Locate the cell with the specified text and output its (x, y) center coordinate. 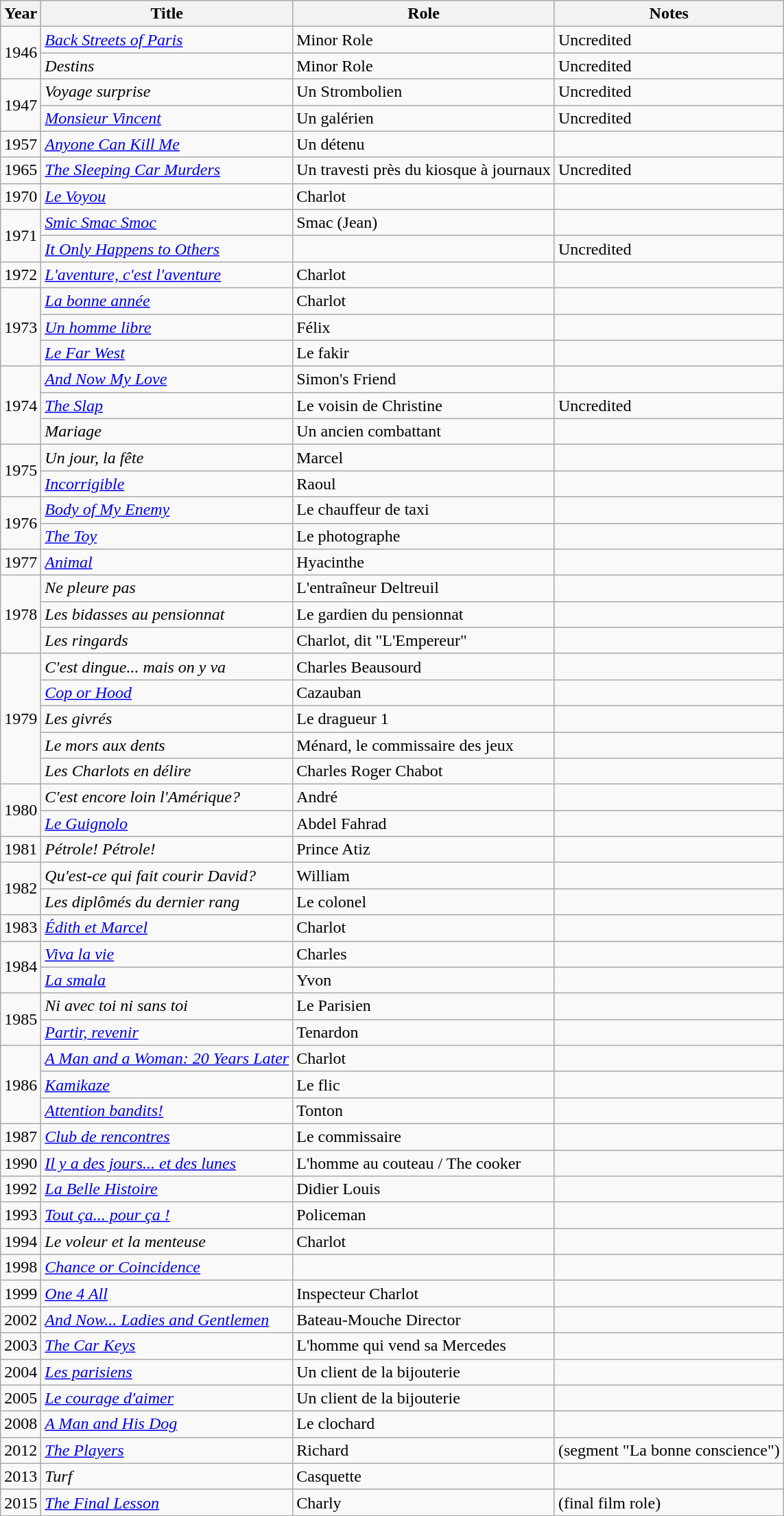
La bonne année (167, 301)
Le photographe (424, 536)
Cop or Hood (167, 692)
2005 (21, 1398)
1979 (21, 719)
Le voleur et la menteuse (167, 1241)
Inspecteur Charlot (424, 1294)
Casquette (424, 1476)
L'homme qui vend sa Mercedes (424, 1346)
Monsieur Vincent (167, 118)
Le dragueur 1 (424, 719)
The Slap (167, 406)
Role (424, 14)
Il y a des jours... et des lunes (167, 1163)
Le Guignolo (167, 824)
Policeman (424, 1215)
Mariage (167, 432)
Club de rencontres (167, 1136)
One 4 All (167, 1294)
Charles Roger Chabot (424, 771)
1970 (21, 196)
Cazauban (424, 692)
Un détenu (424, 144)
Les ringards (167, 640)
Le Parisien (424, 1006)
Raoul (424, 484)
Voyage surprise (167, 92)
Chance or Coincidence (167, 1268)
Prince Atiz (424, 850)
La smala (167, 980)
The Car Keys (167, 1346)
Les diplômés du dernier rang (167, 902)
C'est encore loin l'Amérique? (167, 797)
Le mors aux dents (167, 745)
Back Streets of Paris (167, 40)
A Man and His Dog (167, 1424)
1947 (21, 105)
1946 (21, 53)
1985 (21, 1019)
Un travesti près du kiosque à journaux (424, 170)
Ni avec toi ni sans toi (167, 1006)
The Final Lesson (167, 1502)
Bateau-Mouche Director (424, 1320)
Les givrés (167, 719)
Le Voyou (167, 196)
Les Charlots en délire (167, 771)
Incorrigible (167, 484)
L'aventure, c'est l'aventure (167, 275)
Tout ça... pour ça ! (167, 1215)
Marcel (424, 458)
2003 (21, 1346)
1981 (21, 850)
Qu'est-ce qui fait courir David? (167, 876)
1993 (21, 1215)
1965 (21, 170)
1974 (21, 406)
L'homme au couteau / The cooker (424, 1163)
Kamikaze (167, 1084)
Le voisin de Christine (424, 406)
1980 (21, 811)
1957 (21, 144)
Year (21, 14)
Simon's Friend (424, 380)
Un galérien (424, 118)
Le clochard (424, 1424)
Charly (424, 1502)
1975 (21, 471)
Le Far West (167, 353)
2015 (21, 1502)
1971 (21, 235)
Le fakir (424, 353)
2004 (21, 1372)
1990 (21, 1163)
Smic Smac Smoc (167, 222)
1984 (21, 967)
Charles (424, 954)
The Players (167, 1450)
Le chauffeur de taxi (424, 510)
1998 (21, 1268)
Un homme libre (167, 327)
Richard (424, 1450)
2002 (21, 1320)
It Only Happens to Others (167, 248)
C'est dingue... mais on y va (167, 666)
Partir, revenir (167, 1032)
Viva la vie (167, 954)
2008 (21, 1424)
Abdel Fahrad (424, 824)
2013 (21, 1476)
L'entraîneur Deltreuil (424, 588)
Turf (167, 1476)
La Belle Histoire (167, 1189)
Le commissaire (424, 1136)
Tenardon (424, 1032)
Les parisiens (167, 1372)
Ménard, le commissaire des jeux (424, 745)
Un Strombolien (424, 92)
Pétrole! Pétrole! (167, 850)
Didier Louis (424, 1189)
1986 (21, 1084)
William (424, 876)
Ne pleure pas (167, 588)
Anyone Can Kill Me (167, 144)
Title (167, 14)
1973 (21, 327)
The Toy (167, 536)
Attention bandits! (167, 1110)
Body of My Enemy (167, 510)
1982 (21, 889)
1999 (21, 1294)
(segment "La bonne conscience") (669, 1450)
(final film role) (669, 1502)
1987 (21, 1136)
1976 (21, 523)
Le flic (424, 1084)
Hyacinthe (424, 562)
Animal (167, 562)
Yvon (424, 980)
Les bidasses au pensionnat (167, 614)
And Now... Ladies and Gentlemen (167, 1320)
And Now My Love (167, 380)
Charles Beausourd (424, 666)
Édith et Marcel (167, 928)
A Man and a Woman: 20 Years Later (167, 1058)
1994 (21, 1241)
Destins (167, 66)
Tonton (424, 1110)
Smac (Jean) (424, 222)
Le courage d'aimer (167, 1398)
Un jour, la fête (167, 458)
Notes (669, 14)
André (424, 797)
Charlot, dit "L'Empereur" (424, 640)
1983 (21, 928)
1972 (21, 275)
Le colonel (424, 902)
Le gardien du pensionnat (424, 614)
2012 (21, 1450)
1977 (21, 562)
The Sleeping Car Murders (167, 170)
Un ancien combattant (424, 432)
1978 (21, 614)
Félix (424, 327)
1992 (21, 1189)
